Find where the given text appears and provide that cell's center as (X, Y) coordinate. 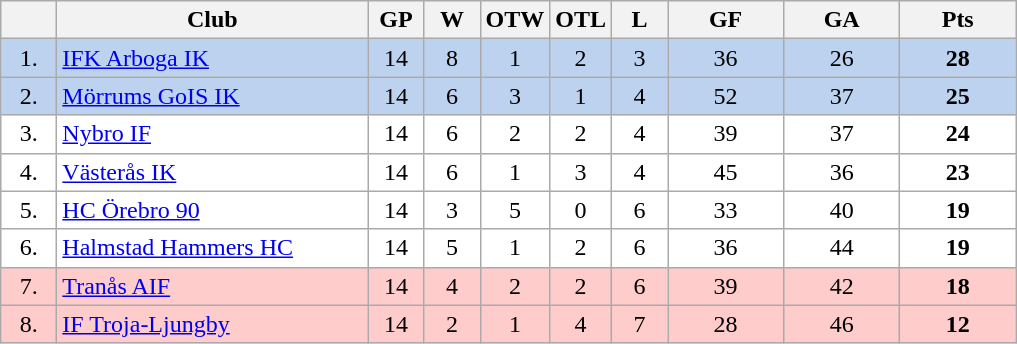
7. (29, 286)
26 (842, 58)
HC Örebro 90 (212, 210)
7 (640, 324)
OTL (581, 20)
4. (29, 172)
24 (958, 134)
GA (842, 20)
OTW (515, 20)
Nybro IF (212, 134)
Club (212, 20)
Västerås IK (212, 172)
Mörrums GoIS IK (212, 96)
23 (958, 172)
Pts (958, 20)
GF (726, 20)
3. (29, 134)
25 (958, 96)
52 (726, 96)
40 (842, 210)
33 (726, 210)
44 (842, 248)
1. (29, 58)
IF Troja-Ljungby (212, 324)
18 (958, 286)
6. (29, 248)
42 (842, 286)
12 (958, 324)
IFK Arboga IK (212, 58)
0 (581, 210)
W (452, 20)
8 (452, 58)
5. (29, 210)
L (640, 20)
8. (29, 324)
45 (726, 172)
Tranås AIF (212, 286)
GP (396, 20)
2. (29, 96)
Halmstad Hammers HC (212, 248)
46 (842, 324)
